Detect which cell encompasses the target text, then output its [X, Y] center coordinate. 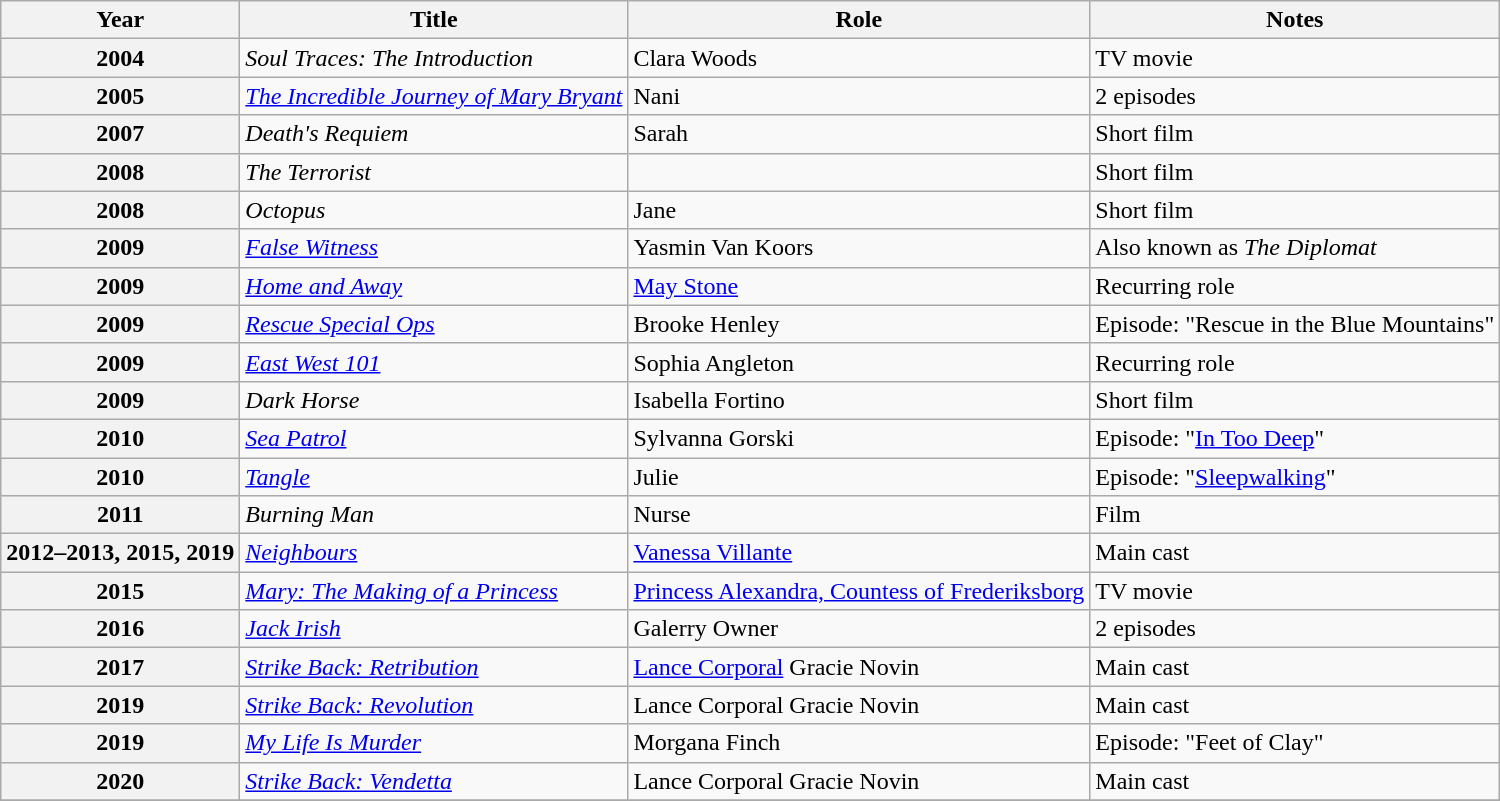
Yasmin Van Koors [859, 248]
The Incredible Journey of Mary Bryant [434, 96]
Neighbours [434, 553]
Episode: "Feet of Clay" [1295, 743]
The Terrorist [434, 172]
Morgana Finch [859, 743]
Nani [859, 96]
2004 [120, 58]
Rescue Special Ops [434, 324]
My Life Is Murder [434, 743]
2005 [120, 96]
May Stone [859, 286]
2020 [120, 781]
Strike Back: Vendetta [434, 781]
Dark Horse [434, 400]
2016 [120, 629]
Sea Patrol [434, 438]
Galerry Owner [859, 629]
2017 [120, 667]
Sophia Angleton [859, 362]
2012–2013, 2015, 2019 [120, 553]
Strike Back: Revolution [434, 705]
2007 [120, 134]
Jack Irish [434, 629]
Title [434, 20]
Sylvanna Gorski [859, 438]
Episode: "Sleepwalking" [1295, 477]
Octopus [434, 210]
Tangle [434, 477]
Julie [859, 477]
Mary: The Making of a Princess [434, 591]
Vanessa Villante [859, 553]
Year [120, 20]
2015 [120, 591]
Episode: "In Too Deep" [1295, 438]
Film [1295, 515]
Death's Requiem [434, 134]
False Witness [434, 248]
2011 [120, 515]
Also known as The Diplomat [1295, 248]
Clara Woods [859, 58]
Soul Traces: The Introduction [434, 58]
Notes [1295, 20]
Sarah [859, 134]
Nurse [859, 515]
Brooke Henley [859, 324]
Episode: "Rescue in the Blue Mountains" [1295, 324]
Strike Back: Retribution [434, 667]
Jane [859, 210]
Princess Alexandra, Countess of Frederiksborg [859, 591]
East West 101 [434, 362]
Home and Away [434, 286]
Isabella Fortino [859, 400]
Role [859, 20]
Burning Man [434, 515]
